Detect which cell encompasses the target text, then output its (x, y) center coordinate. 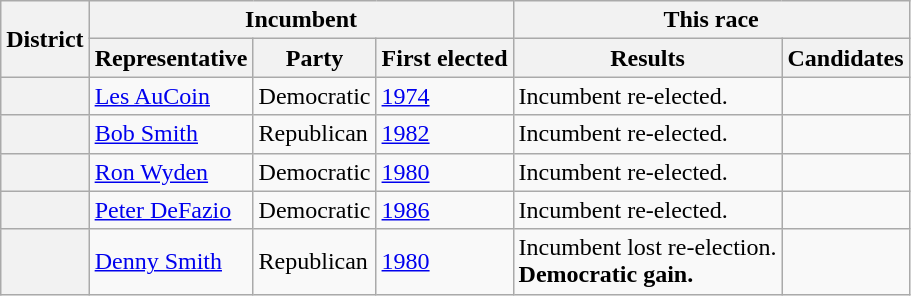
Party (314, 58)
Incumbent (301, 20)
Bob Smith (171, 134)
Les AuCoin (171, 96)
1982 (444, 134)
1974 (444, 96)
Results (648, 58)
Incumbent lost re-election.Democratic gain. (648, 262)
First elected (444, 58)
Denny Smith (171, 262)
District (45, 39)
This race (711, 20)
Peter DeFazio (171, 210)
Candidates (846, 58)
Ron Wyden (171, 172)
Representative (171, 58)
1986 (444, 210)
